Capture the cell that displays the provided text and extract its (x, y) central coordinate. 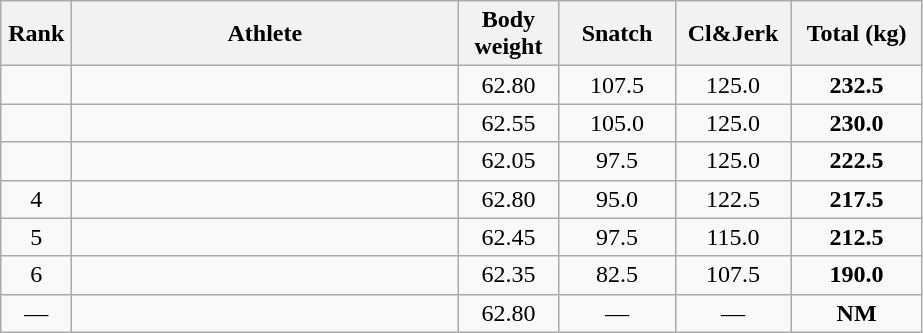
4 (36, 199)
232.5 (856, 85)
95.0 (617, 199)
222.5 (856, 161)
115.0 (733, 237)
62.45 (508, 237)
82.5 (617, 275)
NM (856, 313)
6 (36, 275)
Athlete (265, 34)
5 (36, 237)
190.0 (856, 275)
122.5 (733, 199)
62.05 (508, 161)
Cl&Jerk (733, 34)
Rank (36, 34)
62.35 (508, 275)
230.0 (856, 123)
Snatch (617, 34)
212.5 (856, 237)
105.0 (617, 123)
Body weight (508, 34)
217.5 (856, 199)
Total (kg) (856, 34)
62.55 (508, 123)
